Provide the (x, y) coordinate of the cell's center where the given text is located.  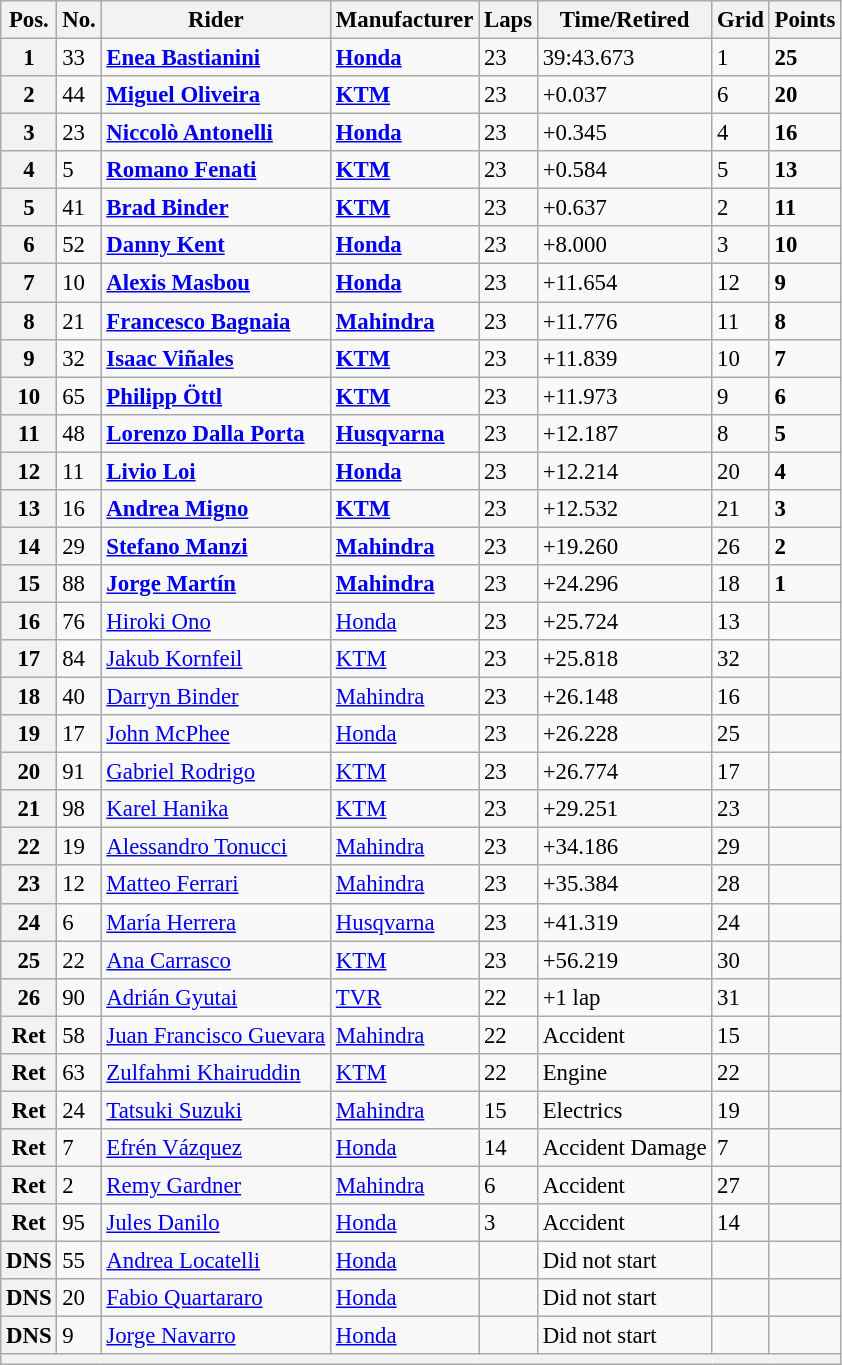
+0.584 (624, 170)
63 (79, 1073)
John McPhee (216, 734)
+25.724 (624, 621)
+0.637 (624, 208)
Jakub Kornfeil (216, 659)
Livio Loi (216, 471)
Fabio Quartararo (216, 1298)
Hiroki Ono (216, 621)
Francesco Bagnaia (216, 321)
Alessandro Tonucci (216, 847)
Rider (216, 20)
+24.296 (624, 584)
Adrián Gyutai (216, 997)
Grid (740, 20)
76 (79, 621)
Brad Binder (216, 208)
Danny Kent (216, 245)
Jorge Martín (216, 584)
40 (79, 697)
+19.260 (624, 546)
+12.187 (624, 433)
Lorenzo Dalla Porta (216, 433)
84 (79, 659)
Alexis Masbou (216, 283)
Engine (624, 1073)
Miguel Oliveira (216, 95)
33 (79, 58)
88 (79, 584)
Romano Fenati (216, 170)
+11.839 (624, 358)
Karel Hanika (216, 809)
Philipp Öttl (216, 396)
Points (804, 20)
Juan Francisco Guevara (216, 1035)
+29.251 (624, 809)
+26.148 (624, 697)
+0.345 (624, 133)
55 (79, 1261)
95 (79, 1223)
+11.776 (624, 321)
Electrics (624, 1110)
39:43.673 (624, 58)
44 (79, 95)
Matteo Ferrari (216, 885)
+1 lap (624, 997)
María Herrera (216, 922)
+11.654 (624, 283)
Darryn Binder (216, 697)
Manufacturer (405, 20)
Enea Bastianini (216, 58)
Laps (508, 20)
Pos. (29, 20)
90 (79, 997)
Niccolò Antonelli (216, 133)
Jules Danilo (216, 1223)
52 (79, 245)
+41.319 (624, 922)
28 (740, 885)
31 (740, 997)
65 (79, 396)
Gabriel Rodrigo (216, 772)
Isaac Viñales (216, 358)
Time/Retired (624, 20)
Ana Carrasco (216, 960)
98 (79, 809)
Accident Damage (624, 1148)
48 (79, 433)
Stefano Manzi (216, 546)
41 (79, 208)
+8.000 (624, 245)
No. (79, 20)
+25.818 (624, 659)
91 (79, 772)
+12.214 (624, 471)
+34.186 (624, 847)
Efrén Vázquez (216, 1148)
+0.037 (624, 95)
+56.219 (624, 960)
Andrea Migno (216, 509)
+26.774 (624, 772)
+12.532 (624, 509)
Jorge Navarro (216, 1336)
58 (79, 1035)
30 (740, 960)
+26.228 (624, 734)
Zulfahmi Khairuddin (216, 1073)
+11.973 (624, 396)
Tatsuki Suzuki (216, 1110)
TVR (405, 997)
27 (740, 1185)
+35.384 (624, 885)
Remy Gardner (216, 1185)
Andrea Locatelli (216, 1261)
